From the cell containing the given text, extract its center point as (x, y) coordinate. 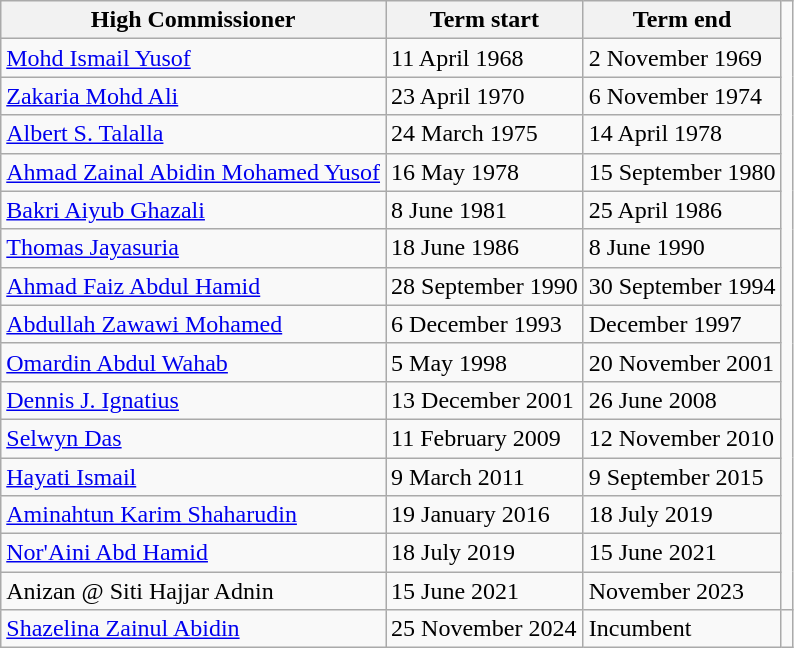
Term end (682, 20)
25 April 1986 (682, 210)
High Commissioner (194, 20)
20 November 2001 (682, 362)
Bakri Aiyub Ghazali (194, 210)
11 February 2009 (485, 438)
9 March 2011 (485, 477)
30 September 1994 (682, 286)
8 June 1981 (485, 210)
2 November 1969 (682, 58)
12 November 2010 (682, 438)
6 December 1993 (485, 324)
December 1997 (682, 324)
28 September 1990 (485, 286)
November 2023 (682, 591)
16 May 1978 (485, 172)
25 November 2024 (485, 629)
15 September 1980 (682, 172)
Incumbent (682, 629)
Dennis J. Ignatius (194, 400)
Mohd Ismail Yusof (194, 58)
19 January 2016 (485, 515)
23 April 1970 (485, 96)
Shazelina Zainul Abidin (194, 629)
Nor'Aini Abd Hamid (194, 553)
Ahmad Zainal Abidin Mohamed Yusof (194, 172)
Selwyn Das (194, 438)
14 April 1978 (682, 134)
5 May 1998 (485, 362)
Hayati Ismail (194, 477)
Thomas Jayasuria (194, 248)
8 June 1990 (682, 248)
Omardin Abdul Wahab (194, 362)
18 June 1986 (485, 248)
Aminahtun Karim Shaharudin (194, 515)
24 March 1975 (485, 134)
26 June 2008 (682, 400)
9 September 2015 (682, 477)
Abdullah Zawawi Mohamed (194, 324)
Ahmad Faiz Abdul Hamid (194, 286)
11 April 1968 (485, 58)
Zakaria Mohd Ali (194, 96)
6 November 1974 (682, 96)
Term start (485, 20)
Albert S. Talalla (194, 134)
Anizan @ Siti Hajjar Adnin (194, 591)
13 December 2001 (485, 400)
